Pinpoint the cell where the given text exists, returning its (x, y) midpoint coordinate. 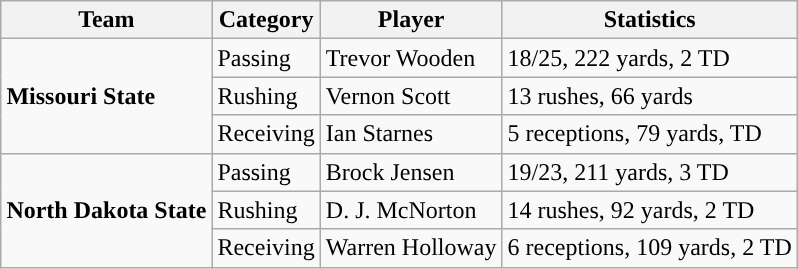
Category (266, 20)
5 receptions, 79 yards, TD (650, 134)
D. J. McNorton (411, 210)
13 rushes, 66 yards (650, 96)
North Dakota State (106, 210)
Team (106, 20)
6 receptions, 109 yards, 2 TD (650, 248)
Trevor Wooden (411, 58)
Ian Starnes (411, 134)
Player (411, 20)
Vernon Scott (411, 96)
14 rushes, 92 yards, 2 TD (650, 210)
19/23, 211 yards, 3 TD (650, 172)
18/25, 222 yards, 2 TD (650, 58)
Warren Holloway (411, 248)
Missouri State (106, 96)
Statistics (650, 20)
Brock Jensen (411, 172)
